Return (x, y) of the center of cell containing provided text 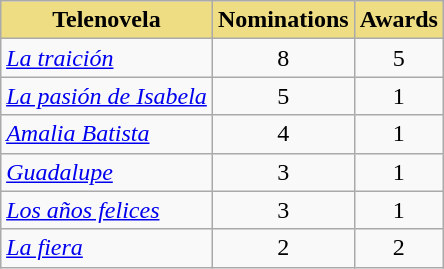
La fiera (107, 248)
Guadalupe (107, 172)
4 (283, 134)
Telenovela (107, 20)
8 (283, 58)
La pasión de Isabela (107, 96)
La traición (107, 58)
Amalia Batista (107, 134)
Los años felices (107, 210)
Nominations (283, 20)
Awards (398, 20)
